Identify which cell holds the provided text, then report its (x, y) central coordinate. 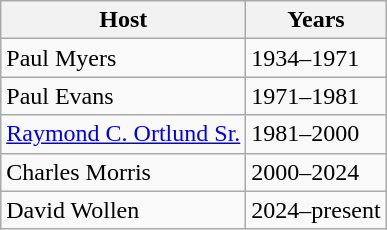
1934–1971 (316, 58)
Paul Myers (124, 58)
Raymond C. Ortlund Sr. (124, 134)
Paul Evans (124, 96)
Charles Morris (124, 172)
2024–present (316, 210)
1981–2000 (316, 134)
Years (316, 20)
David Wollen (124, 210)
1971–1981 (316, 96)
Host (124, 20)
2000–2024 (316, 172)
